Provide the [x, y] coordinate of the cell's center where the given text is located.  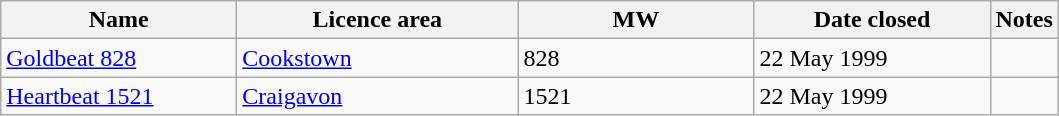
MW [636, 20]
1521 [636, 96]
Craigavon [378, 96]
Notes [1024, 20]
828 [636, 58]
Name [119, 20]
Licence area [378, 20]
Date closed [872, 20]
Cookstown [378, 58]
Heartbeat 1521 [119, 96]
Goldbeat 828 [119, 58]
